Search for the cell housing the specified text and yield its [x, y] center coordinate. 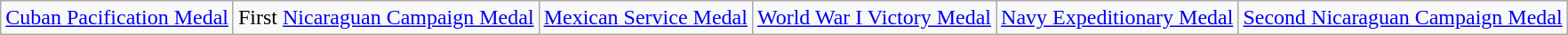
Cuban Pacification Medal [117, 18]
Navy Expeditionary Medal [1117, 18]
World War I Victory Medal [874, 18]
Mexican Service Medal [645, 18]
Second Nicaraguan Campaign Medal [1403, 18]
First Nicaraguan Campaign Medal [386, 18]
